Locate the cell with the specified text and output its (X, Y) center coordinate. 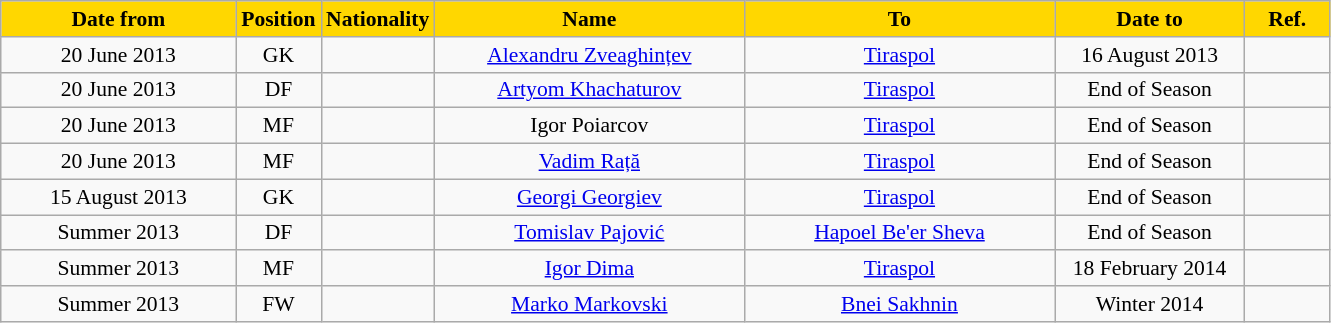
18 February 2014 (1150, 269)
Winter 2014 (1150, 304)
Igor Poiarcov (589, 126)
Date to (1150, 19)
FW (278, 304)
Date from (118, 19)
Marko Markovski (589, 304)
15 August 2013 (118, 197)
Position (278, 19)
Hapoel Be'er Sheva (899, 233)
Georgi Georgiev (589, 197)
Bnei Sakhnin (899, 304)
Ref. (1288, 19)
Tomislav Pajović (589, 233)
Nationality (378, 19)
Vadim Rață (589, 162)
Igor Dima (589, 269)
Artyom Khachaturov (589, 90)
16 August 2013 (1150, 55)
Name (589, 19)
To (899, 19)
Alexandru Zveaghințev (589, 55)
